Extract the [x, y] coordinate from the center of the cell holding the provided text.  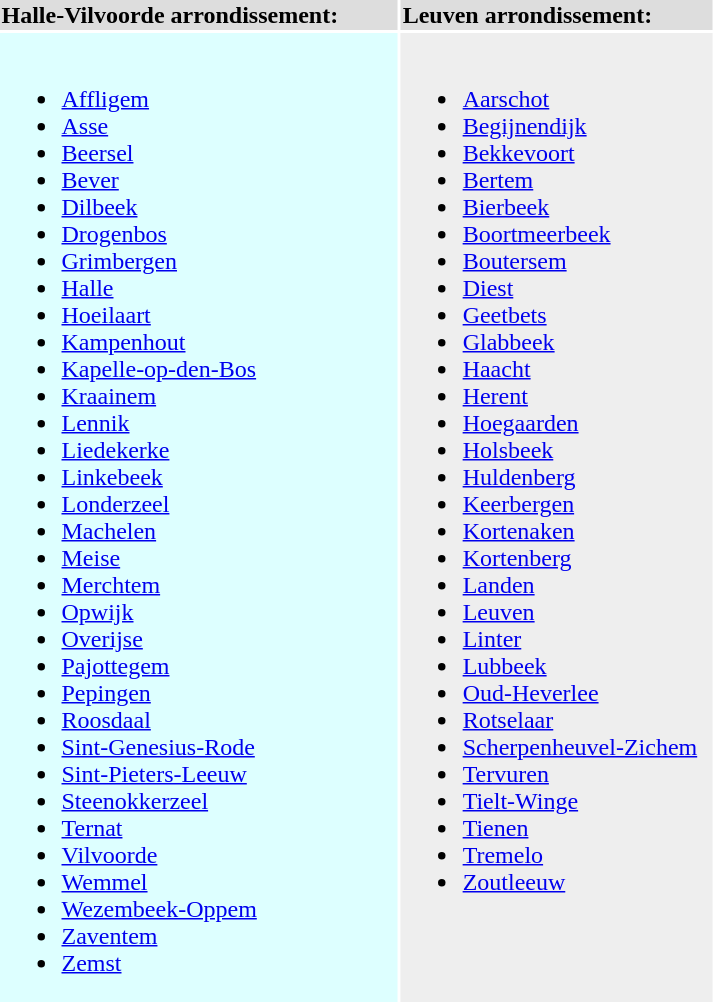
Leuven arrondissement: [556, 15]
Halle-Vilvoorde arrondissement: [199, 15]
